For the text-containing cell, return its midpoint in [x, y] coordinate format. 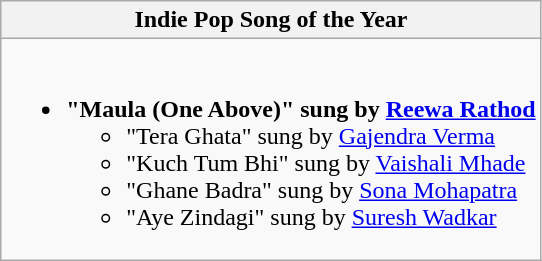
Indie Pop Song of the Year [271, 20]
